Detect which cell encompasses the target text, then output its (X, Y) center coordinate. 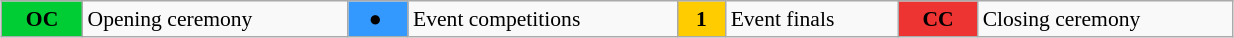
1 (701, 19)
Opening ceremony (216, 19)
CC (938, 19)
Event finals (812, 19)
Event competitions (542, 19)
Closing ceremony (1106, 19)
● (378, 19)
OC (42, 19)
